Output the (x, y) coordinate of the center of the cell containing the given text.  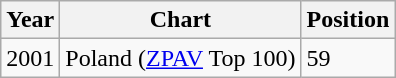
59 (348, 58)
Poland (ZPAV Top 100) (180, 58)
Position (348, 20)
Chart (180, 20)
Year (30, 20)
2001 (30, 58)
